Search for the cell housing the specified text and yield its [X, Y] center coordinate. 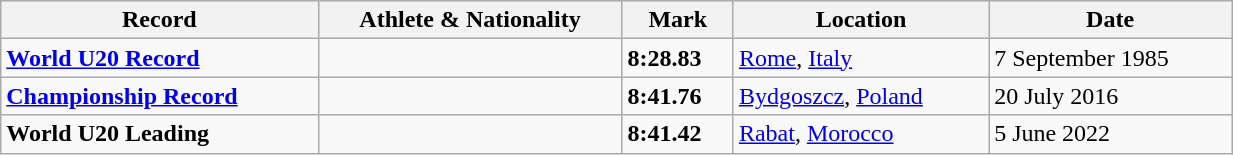
Location [860, 20]
8:41.42 [678, 134]
World U20 Record [160, 58]
Rabat, Morocco [860, 134]
8:28.83 [678, 58]
Mark [678, 20]
5 June 2022 [1110, 134]
Record [160, 20]
Championship Record [160, 96]
Rome, Italy [860, 58]
World U20 Leading [160, 134]
20 July 2016 [1110, 96]
Date [1110, 20]
Bydgoszcz, Poland [860, 96]
Athlete & Nationality [470, 20]
8:41.76 [678, 96]
7 September 1985 [1110, 58]
